Detect which cell encompasses the target text, then output its [X, Y] center coordinate. 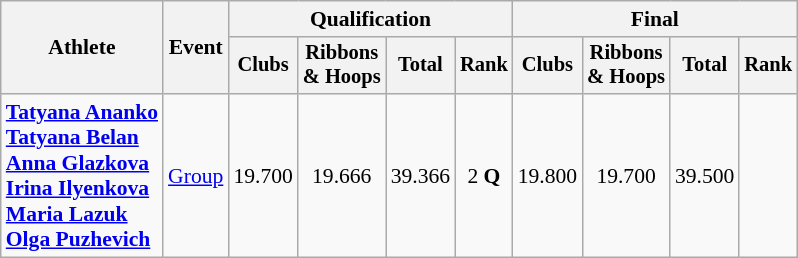
19.666 [342, 176]
Event [196, 48]
Athlete [82, 48]
Tatyana Ananko Tatyana Belan Anna Glazkova Irina Ilyenkova Maria Lazuk Olga Puzhevich [82, 176]
39.500 [704, 176]
Group [196, 176]
19.800 [548, 176]
Qualification [370, 19]
39.366 [420, 176]
Final [655, 19]
2 Q [484, 176]
